Pinpoint the cell where the given text exists, returning its [X, Y] midpoint coordinate. 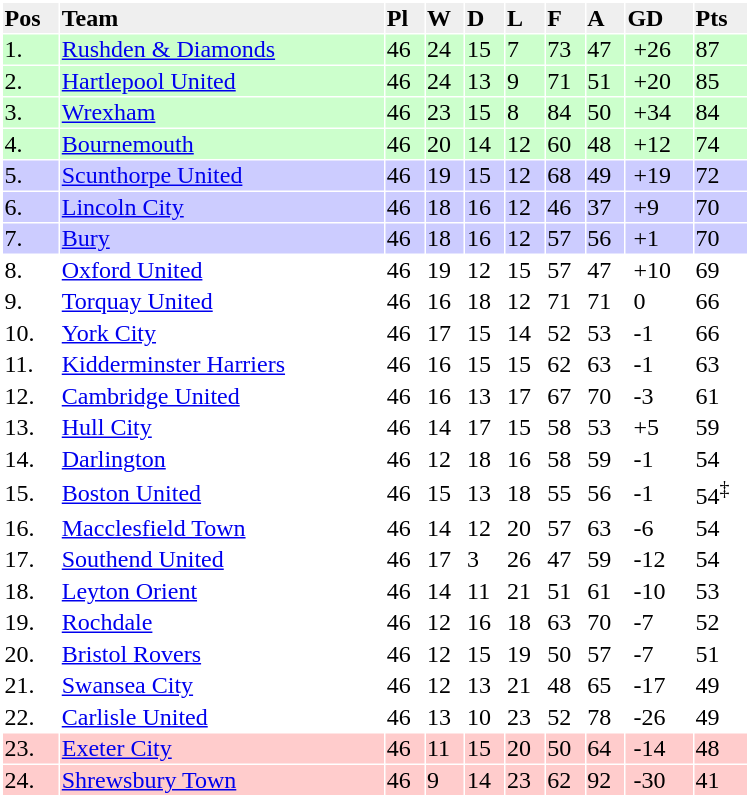
16. [31, 528]
74 [720, 144]
-14 [660, 749]
Hartlepool United [222, 81]
64 [606, 749]
55 [566, 494]
26 [526, 560]
Exeter City [222, 749]
3 [486, 560]
68 [566, 175]
17. [31, 560]
Scunthorpe United [222, 175]
Boston United [222, 494]
Pos [31, 18]
Bournemouth [222, 144]
69 [720, 270]
Rushden & Diamonds [222, 49]
Team [222, 18]
10 [486, 717]
Southend United [222, 560]
1. [31, 49]
+10 [660, 270]
A [606, 18]
D [486, 18]
-10 [660, 591]
-6 [660, 528]
Swansea City [222, 686]
Kidderminster Harriers [222, 365]
+5 [660, 427]
72 [720, 175]
+34 [660, 113]
Rochdale [222, 623]
Macclesfield Town [222, 528]
60 [566, 144]
22. [31, 717]
8 [526, 113]
21. [31, 686]
14. [31, 459]
-17 [660, 686]
+9 [660, 207]
19. [31, 623]
Leyton Orient [222, 591]
78 [606, 717]
-30 [660, 780]
67 [566, 396]
11. [31, 365]
18. [31, 591]
Hull City [222, 427]
-3 [660, 396]
37 [606, 207]
Bury [222, 239]
13. [31, 427]
Darlington [222, 459]
+12 [660, 144]
0 [660, 301]
+19 [660, 175]
Cambridge United [222, 396]
85 [720, 81]
2. [31, 81]
Shrewsbury Town [222, 780]
5. [31, 175]
L [526, 18]
23. [31, 749]
4. [31, 144]
Pl [404, 18]
20. [31, 654]
W [444, 18]
7. [31, 239]
54‡ [720, 494]
65 [606, 686]
+20 [660, 81]
12. [31, 396]
York City [222, 333]
73 [566, 49]
Bristol Rovers [222, 654]
6. [31, 207]
24. [31, 780]
92 [606, 780]
Wrexham [222, 113]
GD [660, 18]
9. [31, 301]
15. [31, 494]
10. [31, 333]
Carlisle United [222, 717]
7 [526, 49]
Torquay United [222, 301]
Pts [720, 18]
-26 [660, 717]
41 [720, 780]
Lincoln City [222, 207]
+1 [660, 239]
F [566, 18]
Oxford United [222, 270]
3. [31, 113]
87 [720, 49]
8. [31, 270]
+26 [660, 49]
-12 [660, 560]
